Determine the [X, Y] coordinate at the center of the cell enclosing the given text.  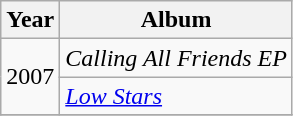
Album [176, 20]
2007 [30, 77]
Calling All Friends EP [176, 58]
Low Stars [176, 96]
Year [30, 20]
